Extract the (X, Y) coordinate from the center of the cell holding the provided text.  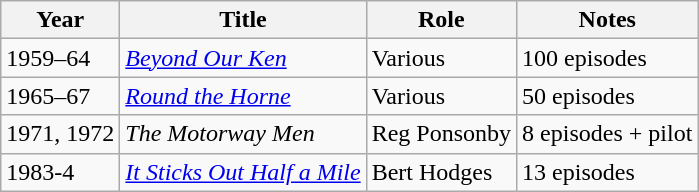
1983-4 (60, 172)
Year (60, 20)
Round the Horne (243, 96)
Bert Hodges (441, 172)
1971, 1972 (60, 134)
Beyond Our Ken (243, 58)
Reg Ponsonby (441, 134)
Notes (608, 20)
Title (243, 20)
1959–64 (60, 58)
100 episodes (608, 58)
13 episodes (608, 172)
It Sticks Out Half a Mile (243, 172)
1965–67 (60, 96)
Role (441, 20)
The Motorway Men (243, 134)
50 episodes (608, 96)
8 episodes + pilot (608, 134)
